Capture the cell that displays the provided text and extract its [X, Y] central coordinate. 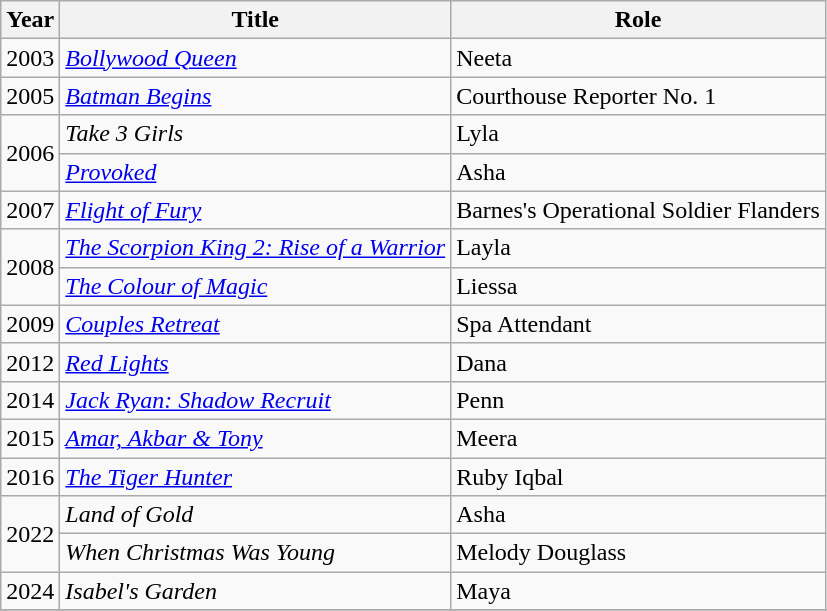
Land of Gold [256, 515]
When Christmas Was Young [256, 553]
Amar, Akbar & Tony [256, 438]
Ruby Iqbal [638, 477]
2024 [30, 591]
Maya [638, 591]
2016 [30, 477]
Neeta [638, 58]
Couples Retreat [256, 324]
Melody Douglass [638, 553]
Penn [638, 400]
2003 [30, 58]
The Colour of Magic [256, 286]
2012 [30, 362]
Provoked [256, 172]
Barnes's Operational Soldier Flanders [638, 210]
Flight of Fury [256, 210]
The Tiger Hunter [256, 477]
Dana [638, 362]
Red Lights [256, 362]
Title [256, 20]
Year [30, 20]
2007 [30, 210]
2009 [30, 324]
2014 [30, 400]
2022 [30, 534]
The Scorpion King 2: Rise of a Warrior [256, 248]
Jack Ryan: Shadow Recruit [256, 400]
Meera [638, 438]
Lyla [638, 134]
2008 [30, 267]
Courthouse Reporter No. 1 [638, 96]
Take 3 Girls [256, 134]
Spa Attendant [638, 324]
Liessa [638, 286]
2015 [30, 438]
2005 [30, 96]
Role [638, 20]
Bollywood Queen [256, 58]
Isabel's Garden [256, 591]
Layla [638, 248]
2006 [30, 153]
Batman Begins [256, 96]
